Locate the cell with the specified text and output its [x, y] center coordinate. 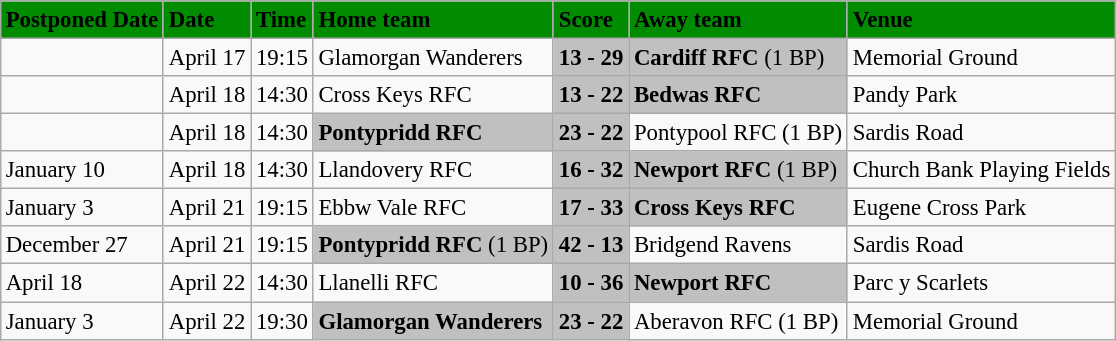
Date [206, 20]
Postponed Date [82, 20]
Pandy Park [981, 95]
Newport RFC (1 BP) [738, 170]
16 - 32 [590, 170]
19:30 [282, 321]
Pontypridd RFC [433, 133]
Venue [981, 20]
13 - 22 [590, 95]
Ebbw Vale RFC [433, 208]
Cardiff RFC (1 BP) [738, 57]
42 - 13 [590, 245]
Newport RFC [738, 283]
Aberavon RFC (1 BP) [738, 321]
Llandovery RFC [433, 170]
Time [282, 20]
10 - 36 [590, 283]
January 10 [82, 170]
Pontypridd RFC (1 BP) [433, 245]
Score [590, 20]
Bedwas RFC [738, 95]
Pontypool RFC (1 BP) [738, 133]
17 - 33 [590, 208]
Away team [738, 20]
13 - 29 [590, 57]
December 27 [82, 245]
Parc y Scarlets [981, 283]
Home team [433, 20]
Llanelli RFC [433, 283]
Bridgend Ravens [738, 245]
April 17 [206, 57]
Church Bank Playing Fields [981, 170]
Eugene Cross Park [981, 208]
